Return [x, y] of the center of cell containing provided text 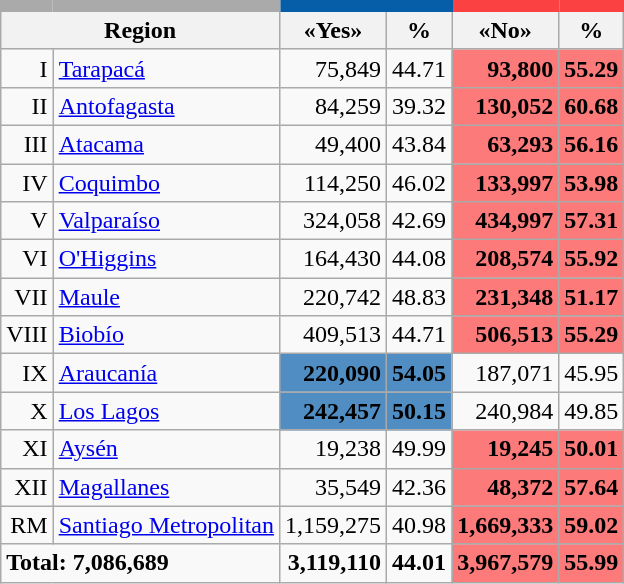
43.84 [420, 144]
Atacama [166, 144]
114,250 [332, 183]
39.32 [420, 106]
Los Lagos [166, 411]
X [27, 411]
IX [27, 373]
40.98 [420, 525]
II [27, 106]
164,430 [332, 259]
Region [140, 28]
VII [27, 297]
60.68 [592, 106]
409,513 [332, 335]
V [27, 221]
55.92 [592, 259]
«Yes» [332, 28]
240,984 [506, 411]
Aysén [166, 449]
45.95 [592, 373]
56.16 [592, 144]
49.85 [592, 411]
49.99 [420, 449]
Magallanes [166, 487]
O'Higgins [166, 259]
84,259 [332, 106]
57.64 [592, 487]
Total: 7,086,689 [140, 563]
1,669,333 [506, 525]
19,245 [506, 449]
Araucanía [166, 373]
50.15 [420, 411]
Coquimbo [166, 183]
44.08 [420, 259]
44.01 [420, 563]
Maule [166, 297]
53.98 [592, 183]
RM [27, 525]
506,513 [506, 335]
324,058 [332, 221]
187,071 [506, 373]
XII [27, 487]
93,800 [506, 68]
59.02 [592, 525]
Antofagasta [166, 106]
Valparaíso [166, 221]
III [27, 144]
130,052 [506, 106]
VIII [27, 335]
50.01 [592, 449]
Tarapacá [166, 68]
49,400 [332, 144]
1,159,275 [332, 525]
51.17 [592, 297]
220,742 [332, 297]
55.99 [592, 563]
133,997 [506, 183]
«No» [506, 28]
42.69 [420, 221]
75,849 [332, 68]
63,293 [506, 144]
434,997 [506, 221]
3,119,110 [332, 563]
XI [27, 449]
Santiago Metropolitan [166, 525]
19,238 [332, 449]
Biobío [166, 335]
48,372 [506, 487]
231,348 [506, 297]
220,090 [332, 373]
I [27, 68]
242,457 [332, 411]
57.31 [592, 221]
42.36 [420, 487]
3,967,579 [506, 563]
46.02 [420, 183]
48.83 [420, 297]
35,549 [332, 487]
208,574 [506, 259]
VI [27, 259]
IV [27, 183]
54.05 [420, 373]
